Locate the cell with the specified text and output its (x, y) center coordinate. 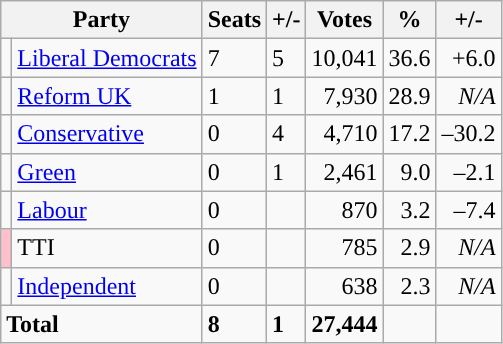
870 (344, 210)
2,461 (344, 172)
10,041 (344, 58)
638 (344, 286)
–2.1 (468, 172)
27,444 (344, 324)
7,930 (344, 96)
3.2 (410, 210)
Green (107, 172)
2.3 (410, 286)
Independent (107, 286)
Seats (234, 20)
5 (286, 58)
9.0 (410, 172)
–7.4 (468, 210)
2.9 (410, 248)
TTI (107, 248)
Total (102, 324)
Party (102, 20)
–30.2 (468, 134)
% (410, 20)
4 (286, 134)
28.9 (410, 96)
Liberal Democrats (107, 58)
Conservative (107, 134)
Reform UK (107, 96)
8 (234, 324)
4,710 (344, 134)
Labour (107, 210)
Votes (344, 20)
36.6 (410, 58)
17.2 (410, 134)
+6.0 (468, 58)
785 (344, 248)
7 (234, 58)
